Capture the cell that displays the provided text and extract its [X, Y] central coordinate. 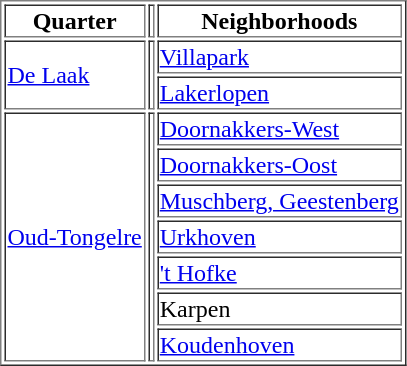
Muschberg, Geestenberg [280, 200]
Karpen [280, 308]
't Hofke [280, 272]
Doornakkers-West [280, 128]
Villapark [280, 56]
Neighborhoods [280, 20]
Urkhoven [280, 236]
Lakerlopen [280, 92]
Quarter [74, 20]
Doornakkers-Oost [280, 164]
Oud-Tongelre [74, 236]
De Laak [74, 74]
Koudenhoven [280, 344]
